Search for the cell housing the specified text and yield its [x, y] center coordinate. 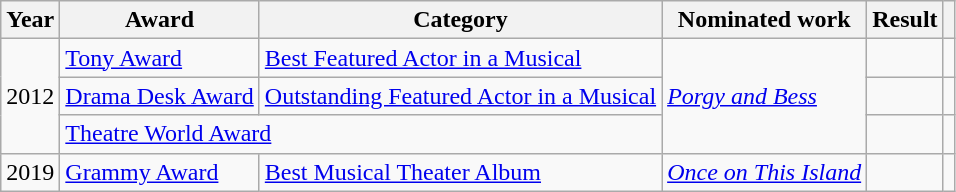
Theatre World Award [361, 134]
Best Featured Actor in a Musical [460, 58]
Drama Desk Award [160, 96]
Tony Award [160, 58]
Grammy Award [160, 172]
Result [905, 20]
Nominated work [764, 20]
Porgy and Bess [764, 96]
Award [160, 20]
Year [30, 20]
2012 [30, 96]
2019 [30, 172]
Best Musical Theater Album [460, 172]
Outstanding Featured Actor in a Musical [460, 96]
Once on This Island [764, 172]
Category [460, 20]
